Search for the cell housing the specified text and yield its (x, y) center coordinate. 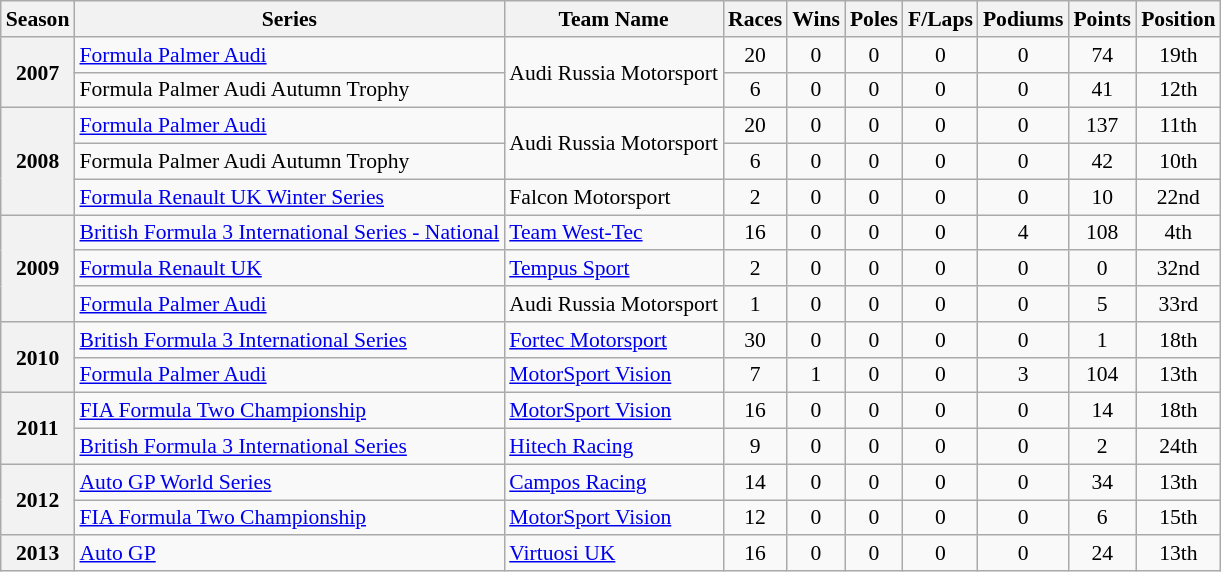
Virtuosi UK (614, 554)
2007 (38, 72)
Series (289, 19)
3 (1024, 375)
12 (755, 518)
2013 (38, 554)
19th (1178, 55)
15th (1178, 518)
30 (755, 340)
74 (1102, 55)
Points (1102, 19)
108 (1102, 233)
42 (1102, 162)
Formula Renault UK Winter Series (289, 197)
Hitech Racing (614, 447)
104 (1102, 375)
2012 (38, 500)
Poles (874, 19)
Races (755, 19)
7 (755, 375)
41 (1102, 90)
Fortec Motorsport (614, 340)
9 (755, 447)
2011 (38, 428)
2008 (38, 162)
Wins (816, 19)
32nd (1178, 269)
F/Laps (940, 19)
Campos Racing (614, 482)
Team West-Tec (614, 233)
2009 (38, 268)
22nd (1178, 197)
Formula Renault UK (289, 269)
33rd (1178, 304)
24 (1102, 554)
2010 (38, 358)
Season (38, 19)
137 (1102, 126)
10 (1102, 197)
4 (1024, 233)
4th (1178, 233)
British Formula 3 International Series - National (289, 233)
12th (1178, 90)
Team Name (614, 19)
Falcon Motorsport (614, 197)
10th (1178, 162)
Position (1178, 19)
Auto GP World Series (289, 482)
11th (1178, 126)
5 (1102, 304)
34 (1102, 482)
Podiums (1024, 19)
Auto GP (289, 554)
24th (1178, 447)
Tempus Sport (614, 269)
